Return the [X, Y] coordinate for the center point of the cell that contains the specified text.  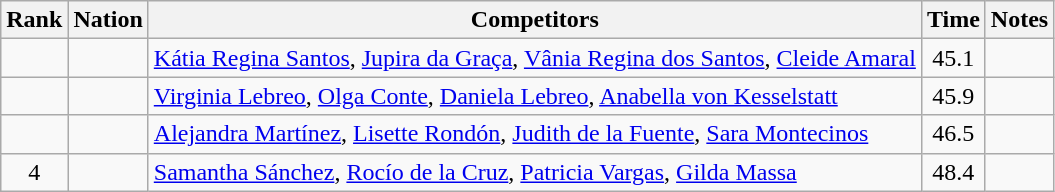
45.9 [953, 96]
Time [953, 20]
Alejandra Martínez, Lisette Rondón, Judith de la Fuente, Sara Montecinos [534, 134]
45.1 [953, 58]
Kátia Regina Santos, Jupira da Graça, Vânia Regina dos Santos, Cleide Amaral [534, 58]
Nation [108, 20]
Notes [1019, 20]
Samantha Sánchez, Rocío de la Cruz, Patricia Vargas, Gilda Massa [534, 172]
Virginia Lebreo, Olga Conte, Daniela Lebreo, Anabella von Kesselstatt [534, 96]
Competitors [534, 20]
Rank [34, 20]
46.5 [953, 134]
4 [34, 172]
48.4 [953, 172]
